Pinpoint the cell where the given text exists, returning its [X, Y] midpoint coordinate. 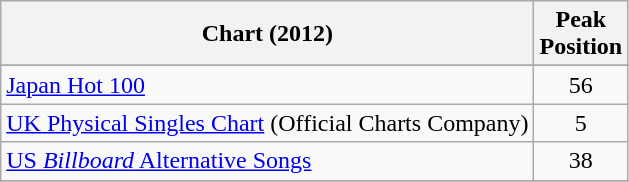
38 [581, 161]
56 [581, 85]
Japan Hot 100 [268, 85]
US Billboard Alternative Songs [268, 161]
UK Physical Singles Chart (Official Charts Company) [268, 123]
Chart (2012) [268, 34]
5 [581, 123]
PeakPosition [581, 34]
